Return [x, y] of the center of cell containing provided text 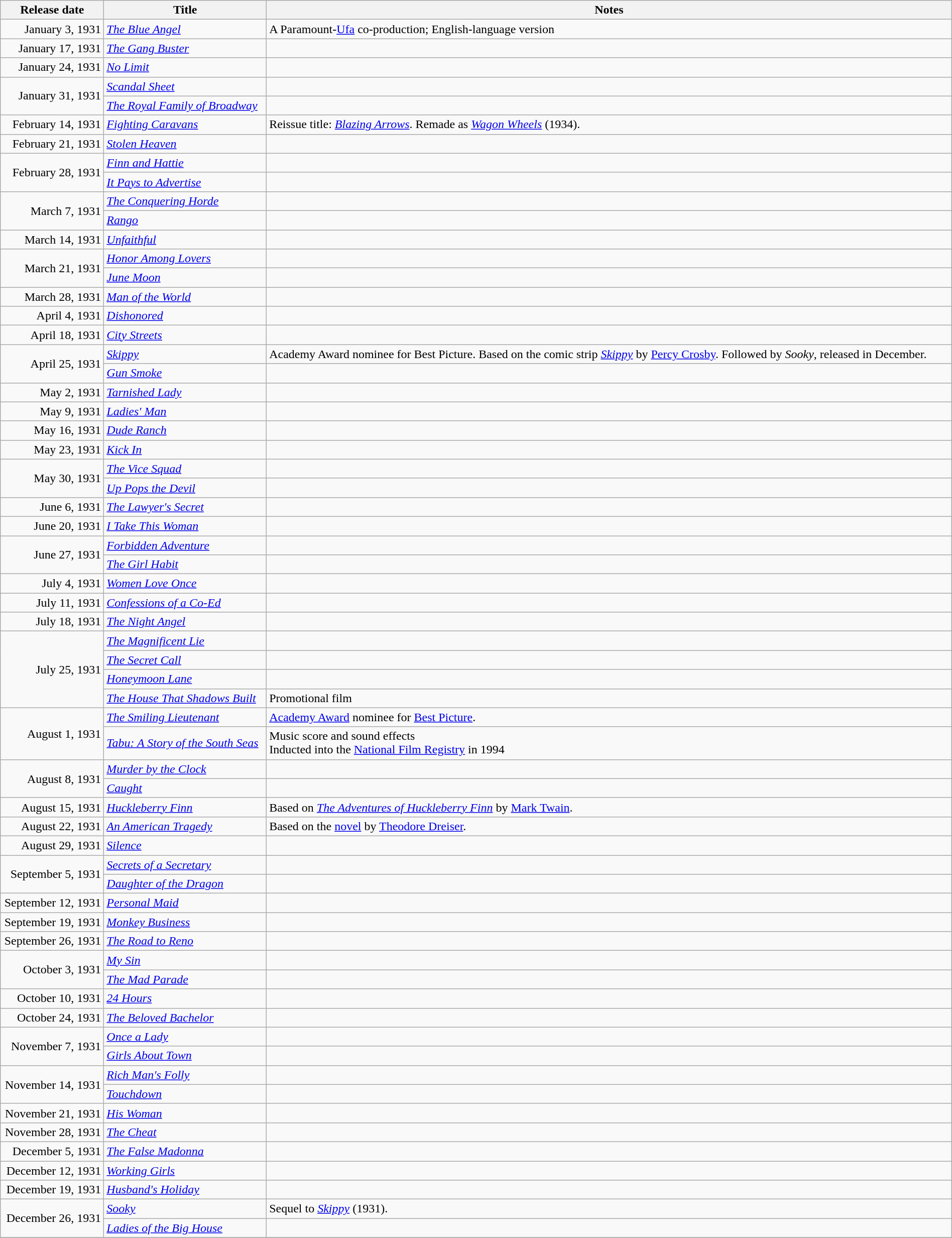
Monkey Business [185, 922]
Academy Award nominee for Best Picture. Based on the comic strip Skippy by Percy Crosby. Followed by Sooky, released in December. [610, 354]
January 24, 1931 [52, 67]
October 10, 1931 [52, 998]
The Royal Family of Broadway [185, 105]
Gun Smoke [185, 373]
May 30, 1931 [52, 478]
February 28, 1931 [52, 172]
Honeymoon Lane [185, 679]
April 25, 1931 [52, 364]
24 Hours [185, 998]
A Paramount-Ufa co-production; English-language version [610, 29]
Husband's Holiday [185, 1190]
The Vice Squad [185, 469]
February 21, 1931 [52, 144]
June 20, 1931 [52, 526]
Honor Among Lovers [185, 259]
November 14, 1931 [52, 1084]
Silence [185, 845]
September 26, 1931 [52, 941]
Daughter of the Dragon [185, 884]
My Sin [185, 960]
The Lawyer's Secret [185, 507]
Academy Award nominee for Best Picture. [610, 717]
Skippy [185, 354]
It Pays to Advertise [185, 182]
July 4, 1931 [52, 584]
March 21, 1931 [52, 268]
The Road to Reno [185, 941]
Rango [185, 220]
September 12, 1931 [52, 903]
Based on the novel by Theodore Dreiser. [610, 826]
Reissue title: Blazing Arrows. Remade as Wagon Wheels (1934). [610, 125]
The Secret Call [185, 660]
Up Pops the Devil [185, 488]
Fighting Caravans [185, 125]
Scandal Sheet [185, 86]
February 14, 1931 [52, 125]
Forbidden Adventure [185, 545]
Tabu: A Story of the South Seas [185, 743]
Dishonored [185, 316]
June 6, 1931 [52, 507]
Tarnished Lady [185, 392]
Kick In [185, 449]
Girls About Town [185, 1056]
No Limit [185, 67]
Based on The Adventures of Huckleberry Finn by Mark Twain. [610, 807]
Rich Man's Folly [185, 1075]
The Beloved Bachelor [185, 1018]
May 9, 1931 [52, 411]
Notes [610, 10]
I Take This Woman [185, 526]
Women Love Once [185, 584]
July 11, 1931 [52, 603]
September 5, 1931 [52, 874]
January 31, 1931 [52, 96]
October 3, 1931 [52, 970]
Confessions of a Co-Ed [185, 603]
Secrets of a Secretary [185, 864]
The Magnificent Lie [185, 641]
Unfaithful [185, 240]
May 16, 1931 [52, 430]
June Moon [185, 278]
Music score and sound effectsInducted into the National Film Registry in 1994 [610, 743]
Dude Ranch [185, 430]
Release date [52, 10]
March 28, 1931 [52, 297]
Stolen Heaven [185, 144]
August 29, 1931 [52, 845]
August 8, 1931 [52, 778]
The Blue Angel [185, 29]
The Conquering Horde [185, 201]
December 5, 1931 [52, 1151]
City Streets [185, 335]
Ladies of the Big House [185, 1228]
July 25, 1931 [52, 669]
November 21, 1931 [52, 1113]
September 19, 1931 [52, 922]
August 15, 1931 [52, 807]
May 2, 1931 [52, 392]
August 1, 1931 [52, 733]
December 12, 1931 [52, 1171]
The Cheat [185, 1132]
October 24, 1931 [52, 1018]
The House That Shadows Built [185, 698]
Personal Maid [185, 903]
March 14, 1931 [52, 240]
June 27, 1931 [52, 554]
Finn and Hattie [185, 163]
April 4, 1931 [52, 316]
December 26, 1931 [52, 1218]
November 28, 1931 [52, 1132]
Sooky [185, 1209]
His Woman [185, 1113]
July 18, 1931 [52, 622]
Huckleberry Finn [185, 807]
January 3, 1931 [52, 29]
April 18, 1931 [52, 335]
The Gang Buster [185, 48]
An American Tragedy [185, 826]
Once a Lady [185, 1037]
The Night Angel [185, 622]
Man of the World [185, 297]
May 23, 1931 [52, 449]
Ladies' Man [185, 411]
The False Madonna [185, 1151]
The Smiling Lieutenant [185, 717]
Title [185, 10]
Promotional film [610, 698]
August 22, 1931 [52, 826]
Sequel to Skippy (1931). [610, 1209]
The Mad Parade [185, 979]
Working Girls [185, 1171]
March 7, 1931 [52, 210]
November 7, 1931 [52, 1046]
Touchdown [185, 1094]
Caught [185, 788]
The Girl Habit [185, 565]
December 19, 1931 [52, 1190]
Murder by the Clock [185, 769]
January 17, 1931 [52, 48]
